Identify which cell holds the provided text, then report its (x, y) central coordinate. 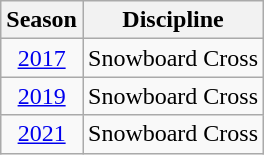
2021 (42, 134)
2017 (42, 58)
Discipline (172, 20)
2019 (42, 96)
Season (42, 20)
